From the cell containing the given text, extract its center point as [x, y] coordinate. 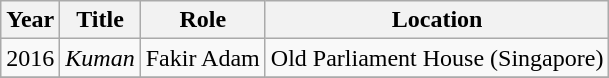
Year [30, 20]
Kuman [100, 58]
Old Parliament House (Singapore) [437, 58]
2016 [30, 58]
Fakir Adam [202, 58]
Title [100, 20]
Role [202, 20]
Location [437, 20]
